For the text-containing cell, return its midpoint in [X, Y] coordinate format. 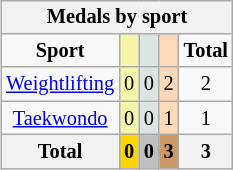
Sport [60, 51]
Weightlifting [60, 84]
Taekwondo [60, 118]
Medals by sport [117, 17]
